Return (x, y) of the center of cell containing provided text 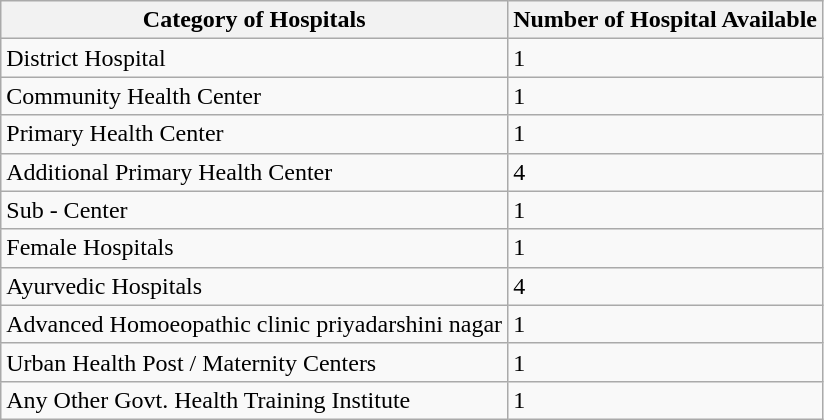
Any Other Govt. Health Training Institute (254, 400)
Advanced Homoeopathic clinic priyadarshini nagar (254, 324)
District Hospital (254, 58)
Sub - Center (254, 210)
Urban Health Post / Maternity Centers (254, 362)
Additional Primary Health Center (254, 172)
Ayurvedic Hospitals (254, 286)
Number of Hospital Available (666, 20)
Primary Health Center (254, 134)
Female Hospitals (254, 248)
Community Health Center (254, 96)
Category of Hospitals (254, 20)
